Search for the cell housing the specified text and yield its [x, y] center coordinate. 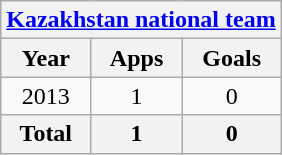
Kazakhstan national team [141, 20]
Apps [136, 58]
Goals [232, 58]
Year [46, 58]
Total [46, 134]
2013 [46, 96]
